Scan for the cell matching the given text and deliver its (x, y) coordinate at center. 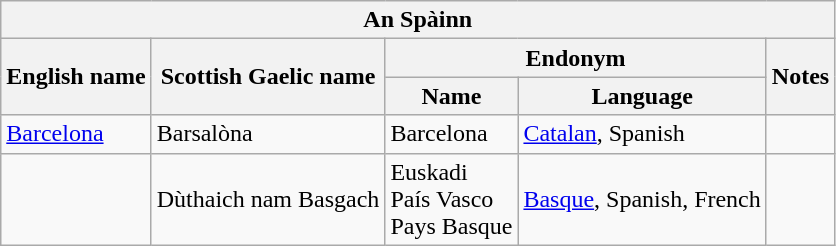
Basque, Spanish, French (642, 199)
EuskadiPaís VascoPays Basque (452, 199)
Notes (800, 77)
Dùthaich nam Basgach (268, 199)
An Spàinn (418, 20)
Endonym (576, 58)
Catalan, Spanish (642, 134)
Language (642, 96)
Scottish Gaelic name (268, 77)
English name (76, 77)
Barsalòna (268, 134)
Name (452, 96)
